Detect which cell encompasses the target text, then output its [x, y] center coordinate. 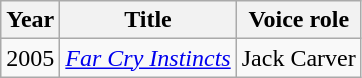
Year [30, 20]
Voice role [298, 20]
Far Cry Instincts [148, 58]
2005 [30, 58]
Title [148, 20]
Jack Carver [298, 58]
